Return (x, y) of the center of cell containing provided text 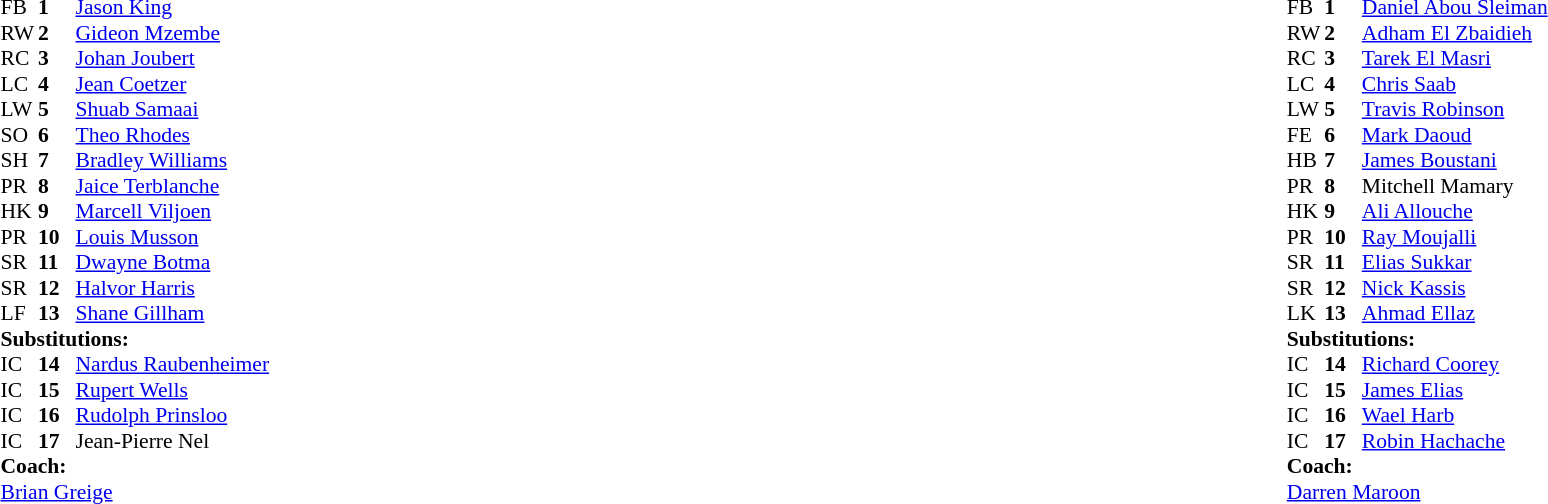
Chris Saab (1455, 84)
LK (1306, 313)
Ray Moujalli (1455, 237)
Rupert Wells (173, 390)
James Boustani (1455, 161)
Bradley Williams (173, 161)
Adham El Zbaidieh (1455, 33)
Shane Gillham (173, 313)
FE (1306, 135)
Robin Hachache (1455, 441)
Ahmad Ellaz (1455, 313)
Mark Daoud (1455, 135)
Ali Allouche (1455, 211)
Rudolph Prinsloo (173, 415)
SO (19, 135)
Dwayne Botma (173, 263)
Mitchell Mamary (1455, 186)
Nardus Raubenheimer (173, 365)
Louis Musson (173, 237)
Jean Coetzer (173, 84)
Theo Rhodes (173, 135)
Marcell Viljoen (173, 211)
LF (19, 313)
James Elias (1455, 390)
Johan Joubert (173, 59)
Jean-Pierre Nel (173, 441)
Wael Harb (1455, 415)
Jaice Terblanche (173, 186)
Elias Sukkar (1455, 263)
Gideon Mzembe (173, 33)
Nick Kassis (1455, 288)
Richard Coorey (1455, 365)
SH (19, 161)
Shuab Samaai (173, 109)
Tarek El Masri (1455, 59)
Travis Robinson (1455, 109)
HB (1306, 161)
Halvor Harris (173, 288)
